For the text-containing cell, return its midpoint in (X, Y) coordinate format. 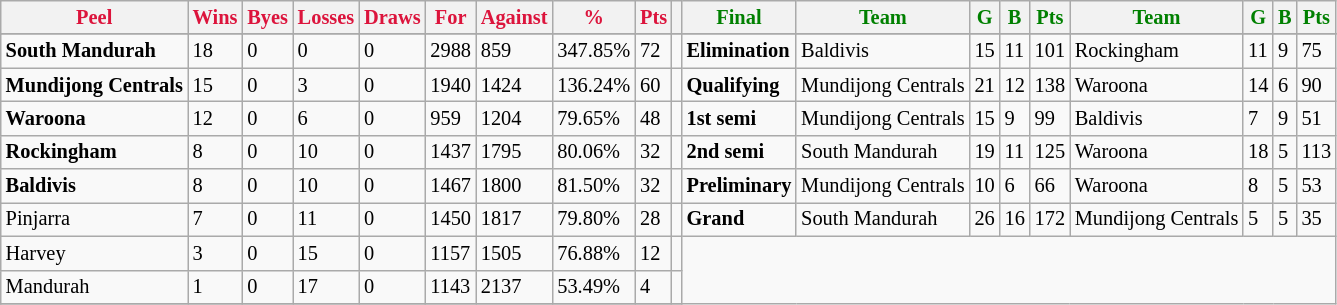
1437 (450, 152)
1204 (514, 118)
1800 (514, 186)
Wins (216, 17)
Final (740, 17)
113 (1316, 152)
14 (1258, 85)
Elimination (740, 51)
90 (1316, 85)
1424 (514, 85)
1157 (450, 253)
16 (1015, 219)
Harvey (94, 253)
Against (514, 17)
81.50% (594, 186)
138 (1050, 85)
28 (654, 219)
99 (1050, 118)
% (594, 17)
101 (1050, 51)
21 (985, 85)
66 (1050, 186)
Losses (326, 17)
35 (1316, 219)
Preliminary (740, 186)
76.88% (594, 253)
60 (654, 85)
72 (654, 51)
1450 (450, 219)
1st semi (740, 118)
959 (450, 118)
859 (514, 51)
53.49% (594, 287)
1467 (450, 186)
Mandurah (94, 287)
1 (216, 287)
17 (326, 287)
2988 (450, 51)
75 (1316, 51)
For (450, 17)
Qualifying (740, 85)
136.24% (594, 85)
1795 (514, 152)
Byes (267, 17)
1817 (514, 219)
53 (1316, 186)
79.80% (594, 219)
80.06% (594, 152)
172 (1050, 219)
26 (985, 219)
2137 (514, 287)
19 (985, 152)
Pinjarra (94, 219)
Draws (392, 17)
347.85% (594, 51)
Peel (94, 17)
4 (654, 287)
2nd semi (740, 152)
48 (654, 118)
125 (1050, 152)
79.65% (594, 118)
Grand (740, 219)
51 (1316, 118)
1940 (450, 85)
1143 (450, 287)
1505 (514, 253)
